Provide the (X, Y) coordinate of the cell's center where the given text is located.  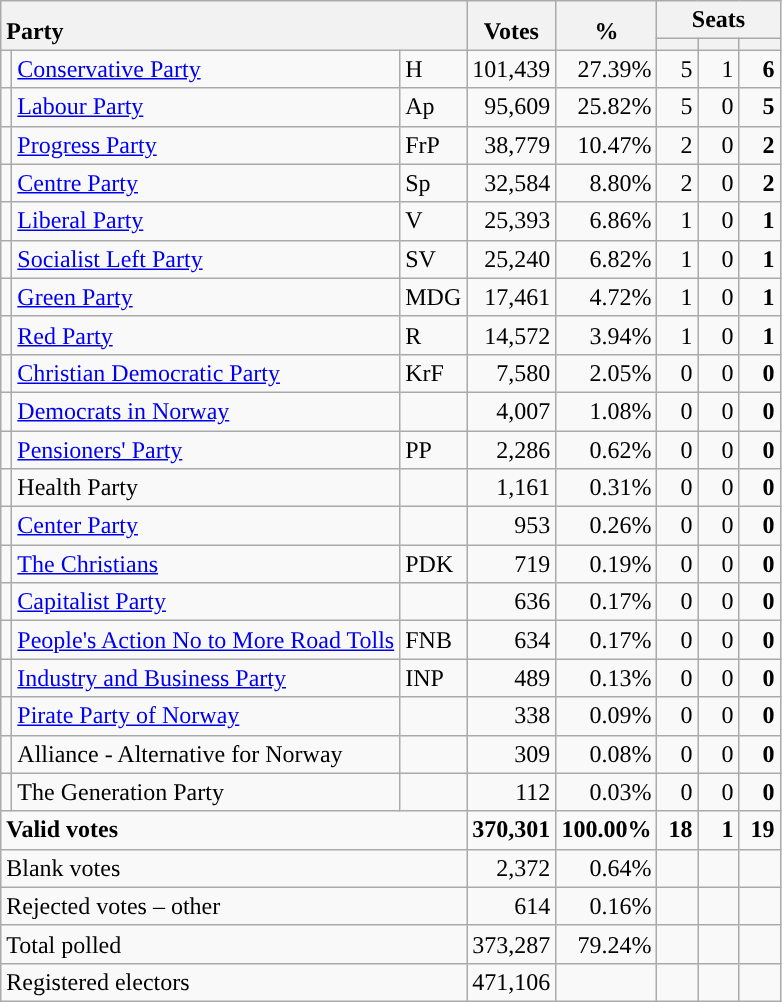
25.82% (606, 107)
The Generation Party (206, 792)
PDK (434, 564)
6 (760, 69)
489 (512, 678)
Pensioners' Party (206, 449)
SV (434, 259)
Registered electors (234, 982)
2.05% (606, 373)
0.31% (606, 488)
0.64% (606, 868)
Seats (718, 20)
7,580 (512, 373)
Labour Party (206, 107)
% (606, 26)
Rejected votes – other (234, 906)
471,106 (512, 982)
18 (678, 830)
1,161 (512, 488)
10.47% (606, 145)
32,584 (512, 183)
INP (434, 678)
Party (234, 26)
100.00% (606, 830)
6.86% (606, 221)
V (434, 221)
309 (512, 754)
KrF (434, 373)
Democrats in Norway (206, 411)
0.16% (606, 906)
Progress Party (206, 145)
Valid votes (234, 830)
0.62% (606, 449)
Alliance - Alternative for Norway (206, 754)
614 (512, 906)
PP (434, 449)
Sp (434, 183)
6.82% (606, 259)
8.80% (606, 183)
1.08% (606, 411)
Pirate Party of Norway (206, 716)
373,287 (512, 944)
Socialist Left Party (206, 259)
38,779 (512, 145)
MDG (434, 297)
R (434, 335)
FrP (434, 145)
Industry and Business Party (206, 678)
338 (512, 716)
Christian Democratic Party (206, 373)
19 (760, 830)
Votes (512, 26)
Blank votes (234, 868)
25,240 (512, 259)
Total polled (234, 944)
Ap (434, 107)
Green Party (206, 297)
719 (512, 564)
0.13% (606, 678)
2,372 (512, 868)
FNB (434, 640)
Center Party (206, 526)
0.09% (606, 716)
4.72% (606, 297)
The Christians (206, 564)
Capitalist Party (206, 602)
79.24% (606, 944)
27.39% (606, 69)
Centre Party (206, 183)
3.94% (606, 335)
112 (512, 792)
636 (512, 602)
0.19% (606, 564)
H (434, 69)
370,301 (512, 830)
634 (512, 640)
14,572 (512, 335)
17,461 (512, 297)
Health Party (206, 488)
4,007 (512, 411)
101,439 (512, 69)
People's Action No to More Road Tolls (206, 640)
0.26% (606, 526)
Liberal Party (206, 221)
0.08% (606, 754)
25,393 (512, 221)
0.03% (606, 792)
95,609 (512, 107)
2,286 (512, 449)
Red Party (206, 335)
Conservative Party (206, 69)
953 (512, 526)
